From the cell containing the given text, extract its center point as [x, y] coordinate. 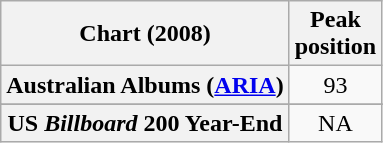
93 [335, 85]
NA [335, 123]
US Billboard 200 Year-End [145, 123]
Chart (2008) [145, 34]
Peakposition [335, 34]
Australian Albums (ARIA) [145, 85]
